Output the [X, Y] coordinate of the center of the cell containing the given text.  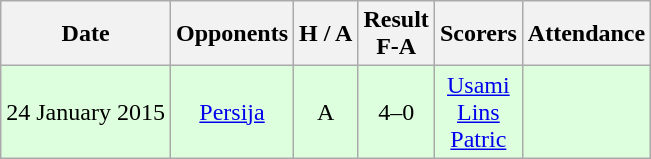
Attendance [586, 34]
4–0 [396, 112]
Opponents [232, 34]
Persija [232, 112]
A [326, 112]
H / A [326, 34]
ResultF-A [396, 34]
Date [86, 34]
Usami Lins Patric [478, 112]
Scorers [478, 34]
24 January 2015 [86, 112]
